Provide the [x, y] coordinate of the cell's center where the given text is located.  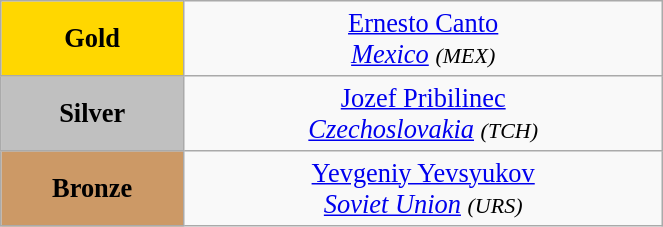
Yevgeniy YevsyukovSoviet Union (URS) [424, 188]
Gold [92, 38]
Bronze [92, 188]
Silver [92, 112]
Ernesto CantoMexico (MEX) [424, 38]
Jozef PribilinecCzechoslovakia (TCH) [424, 112]
